From the cell containing the given text, extract its center point as (x, y) coordinate. 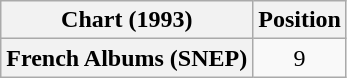
Position (300, 20)
French Albums (SNEP) (127, 58)
9 (300, 58)
Chart (1993) (127, 20)
